Return [X, Y] of the center of cell containing provided text 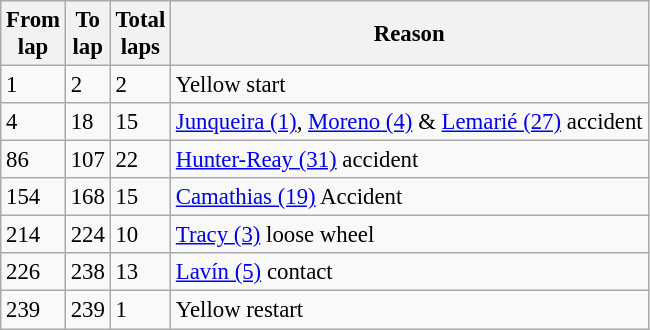
Fromlap [34, 34]
214 [34, 235]
86 [34, 160]
Hunter-Reay (31) accident [410, 160]
18 [88, 122]
238 [88, 273]
Lavín (5) contact [410, 273]
Camathias (19) Accident [410, 197]
Tracy (3) loose wheel [410, 235]
168 [88, 197]
22 [140, 160]
Totallaps [140, 34]
Yellow start [410, 85]
Junqueira (1), Moreno (4) & Lemarié (27) accident [410, 122]
154 [34, 197]
4 [34, 122]
Tolap [88, 34]
107 [88, 160]
10 [140, 235]
Reason [410, 34]
13 [140, 273]
Yellow restart [410, 310]
226 [34, 273]
224 [88, 235]
